Detect which cell encompasses the target text, then output its (X, Y) center coordinate. 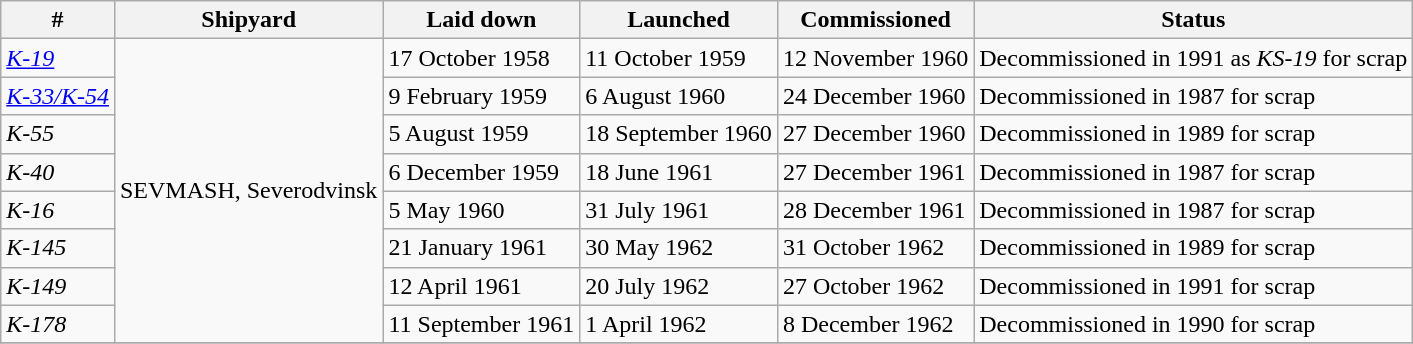
31 October 1962 (875, 248)
K-149 (58, 286)
Laid down (482, 20)
Shipyard (248, 20)
1 April 1962 (679, 324)
12 November 1960 (875, 58)
6 August 1960 (679, 96)
18 September 1960 (679, 134)
21 January 1961 (482, 248)
31 July 1961 (679, 210)
Decommissioned in 1990 for scrap (1194, 324)
12 April 1961 (482, 286)
K-19 (58, 58)
Decommissioned in 1991 as KS-19 for scrap (1194, 58)
20 July 1962 (679, 286)
30 May 1962 (679, 248)
# (58, 20)
17 October 1958 (482, 58)
K-55 (58, 134)
18 June 1961 (679, 172)
SEVMASH, Severodvinsk (248, 191)
Commissioned (875, 20)
K-33/K-54 (58, 96)
9 February 1959 (482, 96)
5 August 1959 (482, 134)
11 September 1961 (482, 324)
K-16 (58, 210)
K-145 (58, 248)
8 December 1962 (875, 324)
27 October 1962 (875, 286)
5 May 1960 (482, 210)
24 December 1960 (875, 96)
Launched (679, 20)
27 December 1960 (875, 134)
K-178 (58, 324)
27 December 1961 (875, 172)
6 December 1959 (482, 172)
11 October 1959 (679, 58)
Status (1194, 20)
K-40 (58, 172)
28 December 1961 (875, 210)
Decommissioned in 1991 for scrap (1194, 286)
